Pinpoint the cell where the given text exists, returning its (x, y) midpoint coordinate. 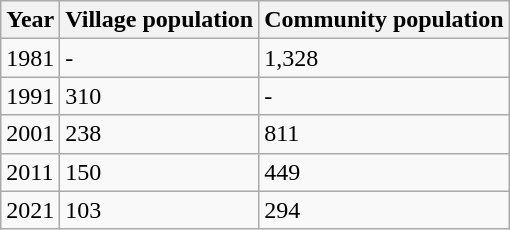
2001 (30, 134)
2021 (30, 210)
449 (384, 172)
238 (160, 134)
1991 (30, 96)
Community population (384, 20)
Village population (160, 20)
2011 (30, 172)
1981 (30, 58)
150 (160, 172)
Year (30, 20)
103 (160, 210)
310 (160, 96)
1,328 (384, 58)
811 (384, 134)
294 (384, 210)
